Output the (x, y) coordinate of the center of the cell containing the given text.  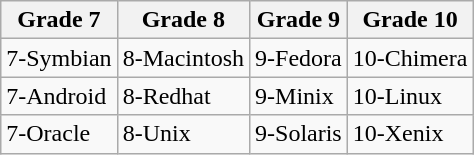
Grade 10 (410, 20)
8-Redhat (183, 96)
Grade 7 (59, 20)
7-Android (59, 96)
9-Solaris (299, 134)
10-Chimera (410, 58)
10-Xenix (410, 134)
Grade 9 (299, 20)
9-Fedora (299, 58)
8-Unix (183, 134)
10-Linux (410, 96)
7-Oracle (59, 134)
Grade 8 (183, 20)
7-Symbian (59, 58)
8-Macintosh (183, 58)
9-Minix (299, 96)
